Output the (x, y) coordinate of the center of the cell containing the given text.  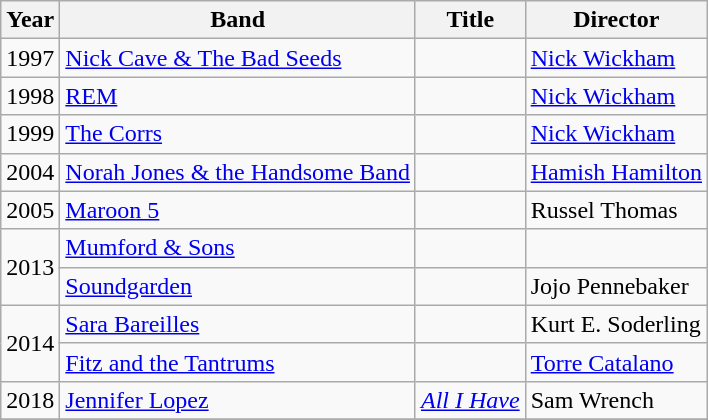
2018 (30, 400)
Year (30, 20)
Hamish Hamilton (616, 172)
Soundgarden (238, 286)
All I Have (470, 400)
1997 (30, 58)
Sam Wrench (616, 400)
2014 (30, 343)
Title (470, 20)
REM (238, 96)
Jennifer Lopez (238, 400)
Maroon 5 (238, 210)
Jojo Pennebaker (616, 286)
Fitz and the Tantrums (238, 362)
Torre Catalano (616, 362)
Band (238, 20)
Norah Jones & the Handsome Band (238, 172)
1998 (30, 96)
Mumford & Sons (238, 248)
The Corrs (238, 134)
Russel Thomas (616, 210)
2005 (30, 210)
Kurt E. Soderling (616, 324)
1999 (30, 134)
Sara Bareilles (238, 324)
2013 (30, 267)
Nick Cave & The Bad Seeds (238, 58)
2004 (30, 172)
Director (616, 20)
